Extract the [x, y] coordinate from the center of the cell holding the provided text.  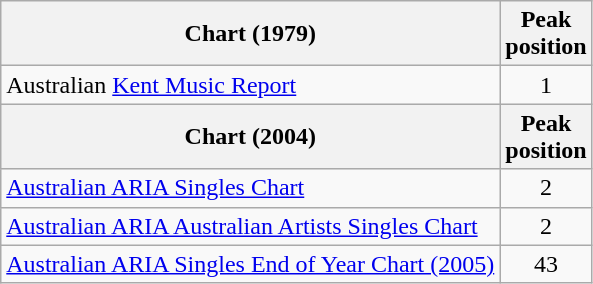
Chart (1979) [250, 34]
Australian ARIA Australian Artists Singles Chart [250, 226]
43 [546, 264]
Australian ARIA Singles Chart [250, 188]
Chart (2004) [250, 136]
Australian Kent Music Report [250, 85]
Australian ARIA Singles End of Year Chart (2005) [250, 264]
1 [546, 85]
